Determine the (x, y) coordinate at the center of the cell enclosing the given text.  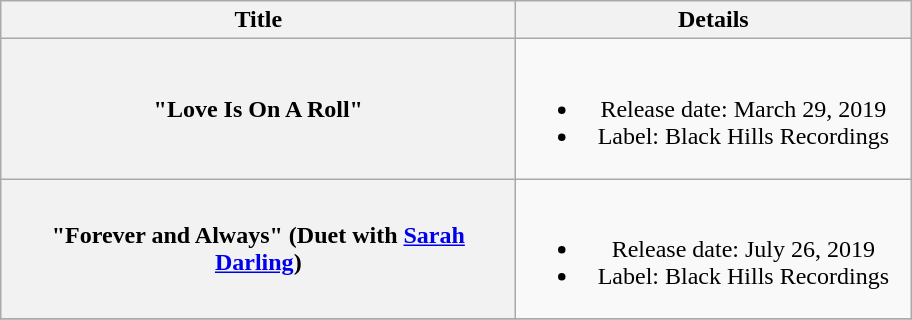
Details (714, 20)
Release date: July 26, 2019Label: Black Hills Recordings (714, 249)
Title (258, 20)
"Love Is On A Roll" (258, 109)
"Forever and Always" (Duet with Sarah Darling) (258, 249)
Release date: March 29, 2019Label: Black Hills Recordings (714, 109)
